For the text-containing cell, return its midpoint in [X, Y] coordinate format. 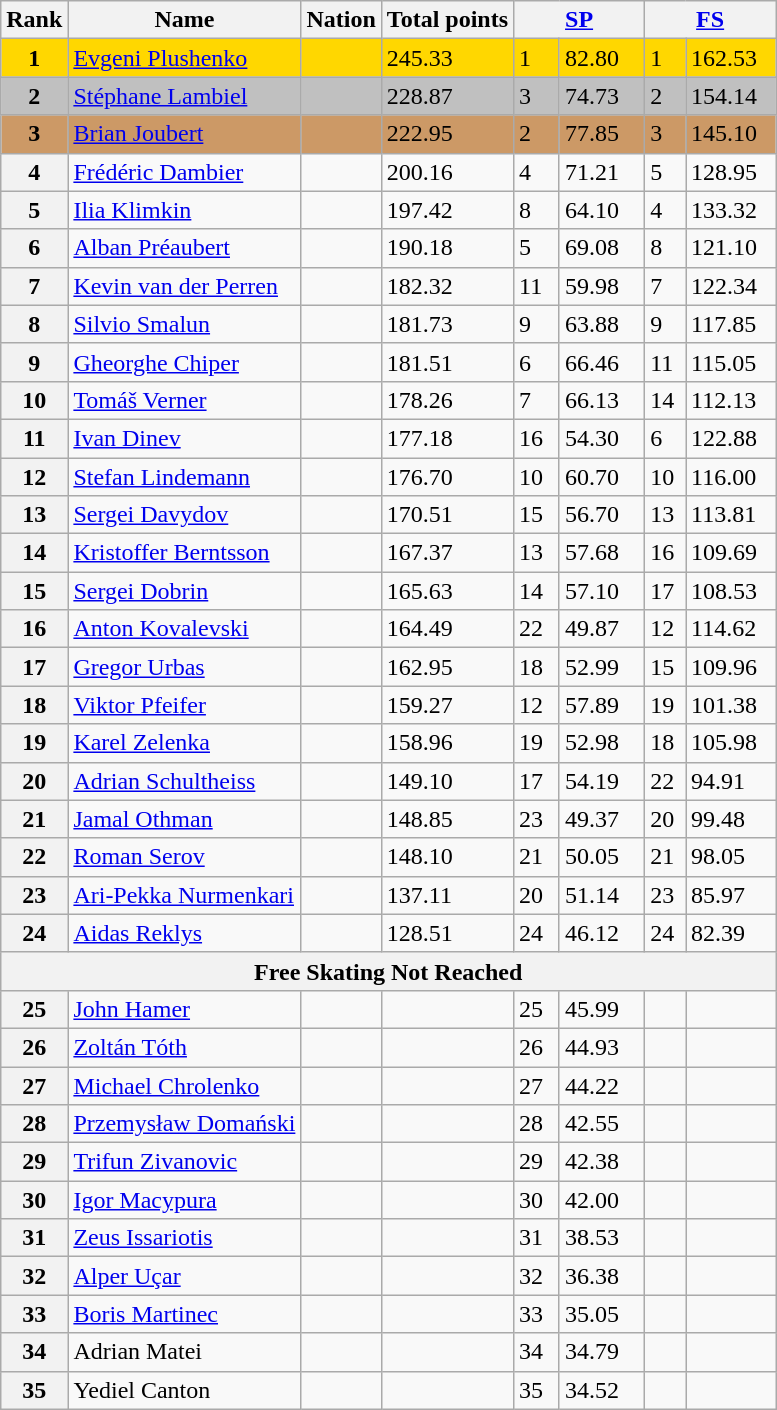
57.10 [602, 591]
51.14 [602, 895]
Aidas Reklys [184, 933]
245.33 [447, 58]
Kristoffer Berntsson [184, 553]
113.81 [731, 515]
Przemysław Domański [184, 1124]
101.38 [731, 705]
63.88 [602, 324]
Total points [447, 20]
38.53 [602, 1238]
94.91 [731, 781]
114.62 [731, 629]
Stefan Lindemann [184, 477]
162.53 [731, 58]
34.52 [602, 1390]
148.85 [447, 819]
178.26 [447, 400]
Boris Martinec [184, 1314]
71.21 [602, 172]
Michael Chrolenko [184, 1085]
Stéphane Lambiel [184, 96]
109.69 [731, 553]
Name [184, 20]
98.05 [731, 857]
54.30 [602, 438]
Jamal Othman [184, 819]
Sergei Davydov [184, 515]
44.22 [602, 1085]
Ari-Pekka Nurmenkari [184, 895]
Ilia Klimkin [184, 210]
Karel Zelenka [184, 743]
46.12 [602, 933]
34.79 [602, 1352]
154.14 [731, 96]
54.19 [602, 781]
Alper Uçar [184, 1276]
Nation [341, 20]
52.99 [602, 667]
66.13 [602, 400]
57.68 [602, 553]
44.93 [602, 1047]
128.95 [731, 172]
64.10 [602, 210]
181.73 [447, 324]
137.11 [447, 895]
167.37 [447, 553]
Adrian Schultheiss [184, 781]
50.05 [602, 857]
Igor Macypura [184, 1200]
Gregor Urbas [184, 667]
56.70 [602, 515]
SP [580, 20]
133.32 [731, 210]
122.34 [731, 286]
Rank [34, 20]
162.95 [447, 667]
52.98 [602, 743]
121.10 [731, 248]
115.05 [731, 362]
Evgeni Plushenko [184, 58]
Gheorghe Chiper [184, 362]
177.18 [447, 438]
190.18 [447, 248]
108.53 [731, 591]
105.98 [731, 743]
Ivan Dinev [184, 438]
109.96 [731, 667]
Trifun Zivanovic [184, 1162]
Roman Serov [184, 857]
182.32 [447, 286]
148.10 [447, 857]
42.38 [602, 1162]
FS [710, 20]
128.51 [447, 933]
60.70 [602, 477]
85.97 [731, 895]
170.51 [447, 515]
122.88 [731, 438]
200.16 [447, 172]
69.08 [602, 248]
Free Skating Not Reached [388, 971]
49.37 [602, 819]
Zeus Issariotis [184, 1238]
Yediel Canton [184, 1390]
159.27 [447, 705]
149.10 [447, 781]
42.55 [602, 1124]
66.46 [602, 362]
77.85 [602, 134]
116.00 [731, 477]
158.96 [447, 743]
165.63 [447, 591]
Viktor Pfeifer [184, 705]
Kevin van der Perren [184, 286]
228.87 [447, 96]
181.51 [447, 362]
Adrian Matei [184, 1352]
57.89 [602, 705]
82.80 [602, 58]
John Hamer [184, 1009]
Silvio Smalun [184, 324]
Frédéric Dambier [184, 172]
36.38 [602, 1276]
35.05 [602, 1314]
112.13 [731, 400]
49.87 [602, 629]
45.99 [602, 1009]
176.70 [447, 477]
145.10 [731, 134]
222.95 [447, 134]
Tomáš Verner [184, 400]
Anton Kovalevski [184, 629]
74.73 [602, 96]
Alban Préaubert [184, 248]
99.48 [731, 819]
82.39 [731, 933]
Sergei Dobrin [184, 591]
117.85 [731, 324]
Brian Joubert [184, 134]
59.98 [602, 286]
Zoltán Tóth [184, 1047]
164.49 [447, 629]
197.42 [447, 210]
42.00 [602, 1200]
